Return (X, Y) of the center of cell containing provided text 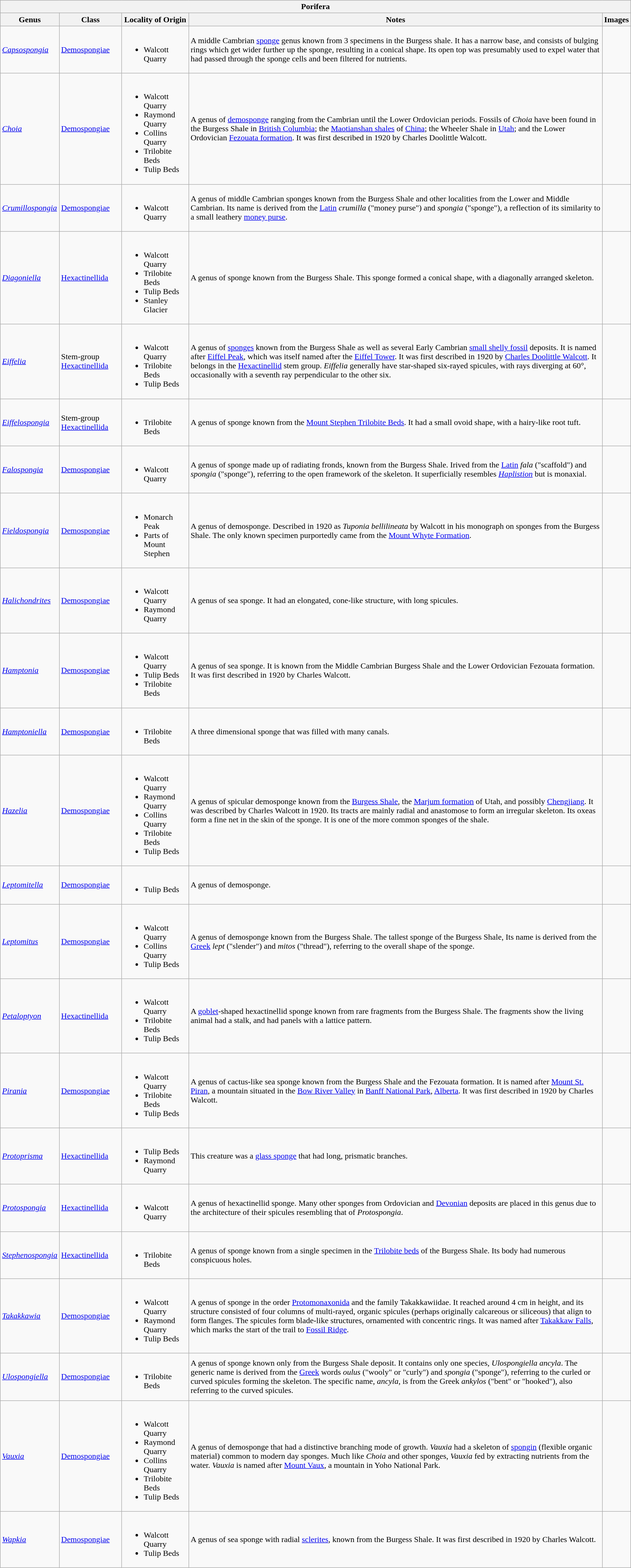
Capsospongia (30, 50)
Pirania (30, 1091)
Fieldospongia (30, 530)
Monarch PeakParts of Mount Stephen (155, 530)
Images (617, 20)
Walcott QuarryCollins QuarryTulip Beds (155, 942)
Diagoniella (30, 278)
Takakkawia (30, 1316)
Stephenospongia (30, 1255)
Tulip BedsRaymond Quarry (155, 1156)
Porifera (315, 7)
Protospongia (30, 1208)
Hazelia (30, 811)
A genus of demosponge. (396, 885)
Leptomitella (30, 885)
A genus of sponge known from the Mount Stephen Trilobite Beds. It had a small ovoid shape, with a hairy-like root tuft. (396, 422)
Vauxia (30, 1456)
Eiffelia (30, 362)
A three dimensional sponge that was filled with many canals. (396, 731)
A genus of sponge known from the Burgess Shale. This sponge formed a conical shape, with a diagonally arranged skeleton. (396, 278)
This creature was a glass sponge that had long, prismatic branches. (396, 1156)
A genus of sea sponge with radial sclerites, known from the Burgess Shale. It was first described in 1920 by Charles Walcott. (396, 1539)
Petaloptyon (30, 1016)
Notes (396, 20)
Tulip Beds (155, 885)
Walcott QuarryRaymond QuarryTulip Beds (155, 1316)
Hamptoniella (30, 731)
Ulospongiella (30, 1377)
Class (90, 20)
Locality of Origin (155, 20)
Genus (30, 20)
A genus of sponge known from a single specimen in the Trilobite beds of the Burgess Shale. Its body had numerous conspicuous holes. (396, 1255)
Protoprisma (30, 1156)
Wapkia (30, 1539)
Walcott QuarryRaymond Quarry (155, 600)
Leptomitus (30, 942)
Falospongia (30, 469)
Walcott QuarryTulip Beds (155, 1539)
Choia (30, 129)
Halichondrites (30, 600)
Walcott QuarryTrilobite BedsTulip BedsStanley Glacier (155, 278)
A genus of sea sponge. It had an elongated, cone-like structure, with long spicules. (396, 600)
Crumillospongia (30, 208)
Eiffelospongia (30, 422)
Hamptonia (30, 671)
Walcott QuarryTulip BedsTrilobite Beds (155, 671)
